Capture the cell that displays the provided text and extract its [x, y] central coordinate. 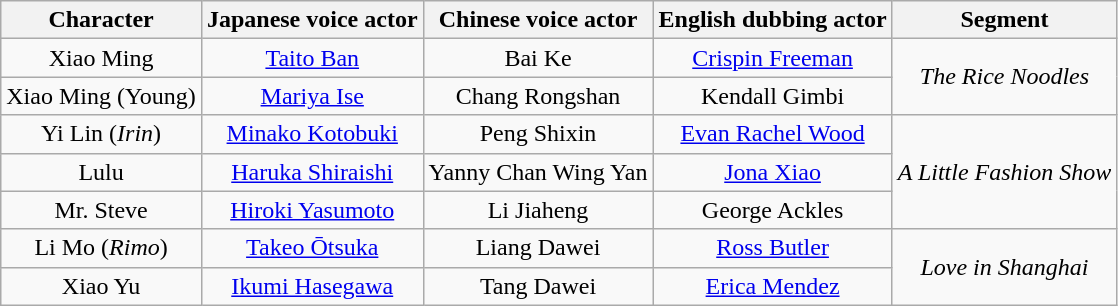
Evan Rachel Wood [772, 134]
Chinese voice actor [538, 20]
A Little Fashion Show [1004, 172]
Xiao Ming [102, 58]
Segment [1004, 20]
Mariya Ise [312, 96]
Peng Shixin [538, 134]
Yanny Chan Wing Yan [538, 172]
Tang Dawei [538, 286]
Lulu [102, 172]
Ross Butler [772, 248]
Ikumi Hasegawa [312, 286]
Haruka Shiraishi [312, 172]
Li Jiaheng [538, 210]
Chang Rongshan [538, 96]
Minako Kotobuki [312, 134]
Li Mo (Rimo) [102, 248]
Liang Dawei [538, 248]
Takeo Ōtsuka [312, 248]
Erica Mendez [772, 286]
Yi Lin (Irin) [102, 134]
English dubbing actor [772, 20]
Xiao Ming (Young) [102, 96]
Mr. Steve [102, 210]
The Rice Noodles [1004, 77]
Hiroki Yasumoto [312, 210]
Japanese voice actor [312, 20]
Taito Ban [312, 58]
Love in Shanghai [1004, 267]
Kendall Gimbi [772, 96]
Xiao Yu [102, 286]
Bai Ke [538, 58]
Crispin Freeman [772, 58]
Character [102, 20]
George Ackles [772, 210]
Jona Xiao [772, 172]
